Pinpoint the cell where the given text exists, returning its [X, Y] midpoint coordinate. 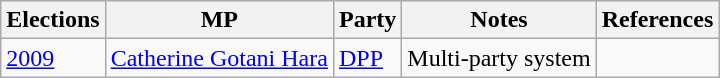
Party [367, 20]
References [658, 20]
Catherine Gotani Hara [219, 58]
2009 [53, 58]
DPP [367, 58]
MP [219, 20]
Multi-party system [499, 58]
Notes [499, 20]
Elections [53, 20]
